From the cell containing the given text, extract its center point as [X, Y] coordinate. 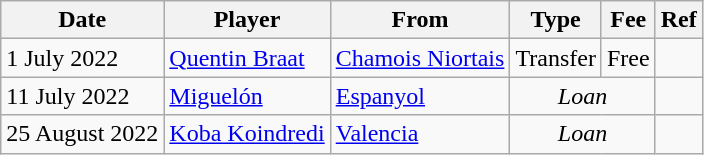
Player [247, 20]
Transfer [556, 58]
11 July 2022 [82, 96]
Type [556, 20]
Miguelón [247, 96]
Ref [678, 20]
Espanyol [420, 96]
Date [82, 20]
From [420, 20]
Chamois Niortais [420, 58]
Valencia [420, 134]
25 August 2022 [82, 134]
1 July 2022 [82, 58]
Fee [628, 20]
Quentin Braat [247, 58]
Free [628, 58]
Koba Koindredi [247, 134]
